Scan for the cell matching the given text and deliver its (x, y) coordinate at center. 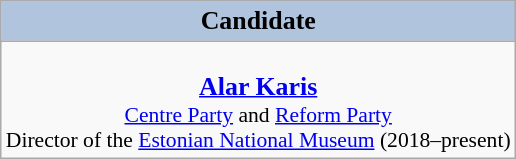
Candidate (258, 21)
Alar KarisCentre Party and Reform PartyDirector of the Estonian National Museum (2018–present) (258, 100)
